Return the (x, y) coordinate for the center point of the cell that contains the specified text.  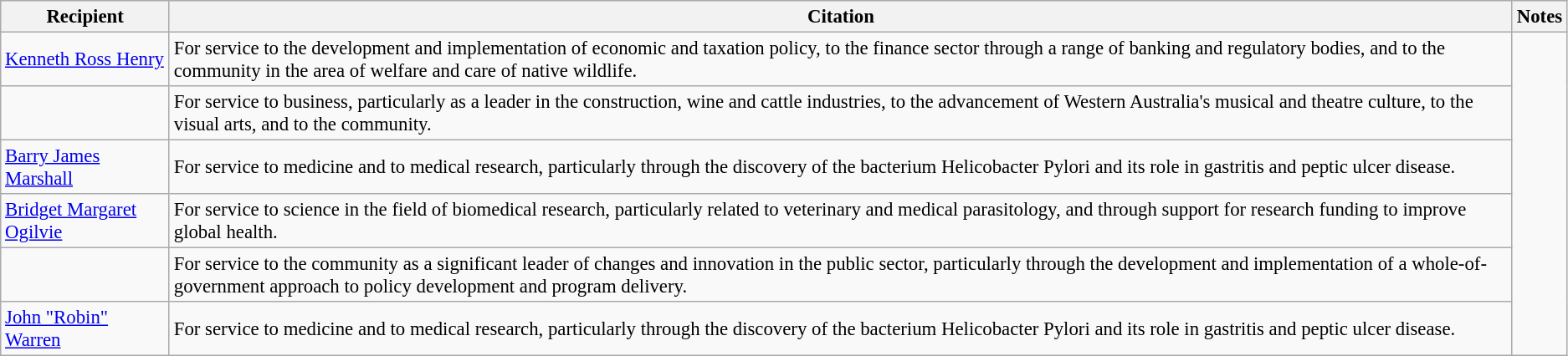
Citation (840, 17)
Barry James Marshall (85, 167)
Bridget Margaret Ogilvie (85, 221)
Recipient (85, 17)
Notes (1540, 17)
Kenneth Ross Henry (85, 60)
